Return the [X, Y] coordinate for the center point of the cell that contains the specified text.  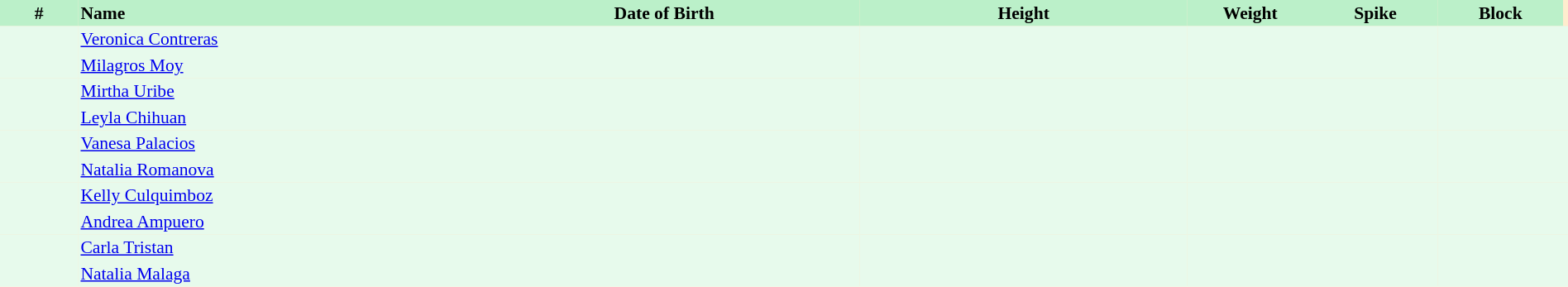
Veronica Contreras [273, 40]
Milagros Moy [273, 65]
Height [1024, 13]
# [39, 13]
Mirtha Uribe [273, 91]
Weight [1250, 13]
Leyla Chihuan [273, 117]
Date of Birth [664, 13]
Carla Tristan [273, 248]
Natalia Malaga [273, 274]
Natalia Romanova [273, 170]
Spike [1374, 13]
Name [273, 13]
Vanesa Palacios [273, 144]
Kelly Culquimboz [273, 195]
Andrea Ampuero [273, 222]
Block [1500, 13]
